Extract the [x, y] coordinate from the center of the cell holding the provided text.  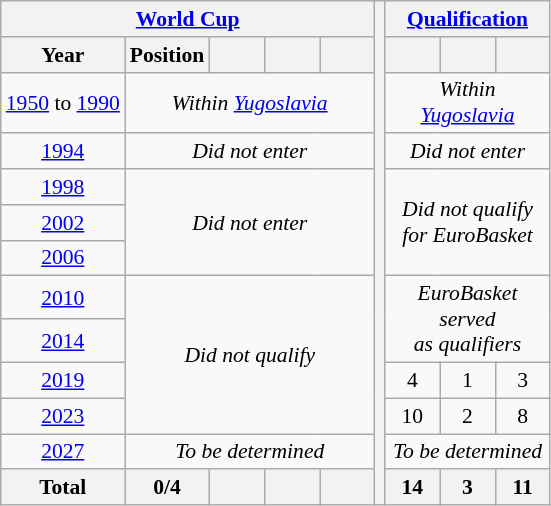
Position [167, 55]
8 [522, 416]
Year [63, 55]
14 [412, 488]
11 [522, 488]
1950 to 1990 [63, 102]
0/4 [167, 488]
Total [63, 488]
2002 [63, 223]
2006 [63, 258]
4 [412, 381]
2023 [63, 416]
Did not qualify [250, 355]
World Cup [188, 19]
2010 [63, 298]
2 [468, 416]
2019 [63, 381]
2014 [63, 340]
1994 [63, 152]
2027 [63, 452]
EuroBasket servedas qualifiers [468, 320]
Qualification [468, 19]
Did not qualify for EuroBasket [468, 222]
1998 [63, 187]
10 [412, 416]
1 [468, 381]
